Return (x, y) of the center of cell containing provided text 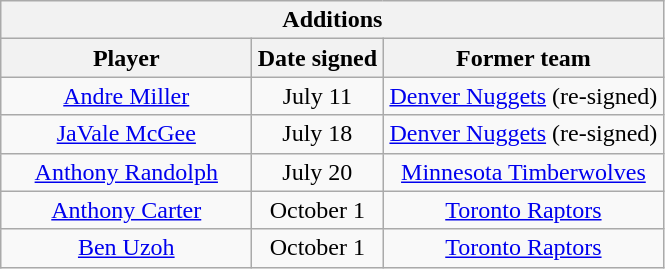
Minnesota Timberwolves (524, 172)
Player (126, 58)
Anthony Randolph (126, 172)
Ben Uzoh (126, 248)
Additions (332, 20)
July 11 (318, 96)
Anthony Carter (126, 210)
Andre Miller (126, 96)
July 18 (318, 134)
Former team (524, 58)
JaVale McGee (126, 134)
July 20 (318, 172)
Date signed (318, 58)
